Pinpoint the cell where the given text exists, returning its (x, y) midpoint coordinate. 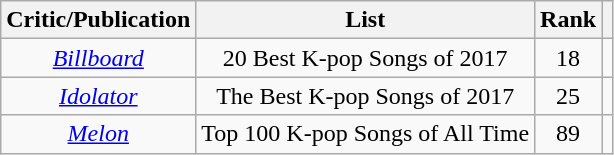
Top 100 K-pop Songs of All Time (366, 134)
Idolator (98, 96)
Rank (568, 20)
18 (568, 58)
Melon (98, 134)
25 (568, 96)
List (366, 20)
Billboard (98, 58)
20 Best K-pop Songs of 2017 (366, 58)
The Best K-pop Songs of 2017 (366, 96)
89 (568, 134)
Critic/Publication (98, 20)
